Locate the cell with the specified text and output its (X, Y) center coordinate. 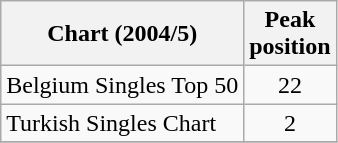
Belgium Singles Top 50 (122, 85)
Turkish Singles Chart (122, 123)
Peakposition (290, 34)
22 (290, 85)
Chart (2004/5) (122, 34)
2 (290, 123)
